Capture the cell that displays the provided text and extract its (x, y) central coordinate. 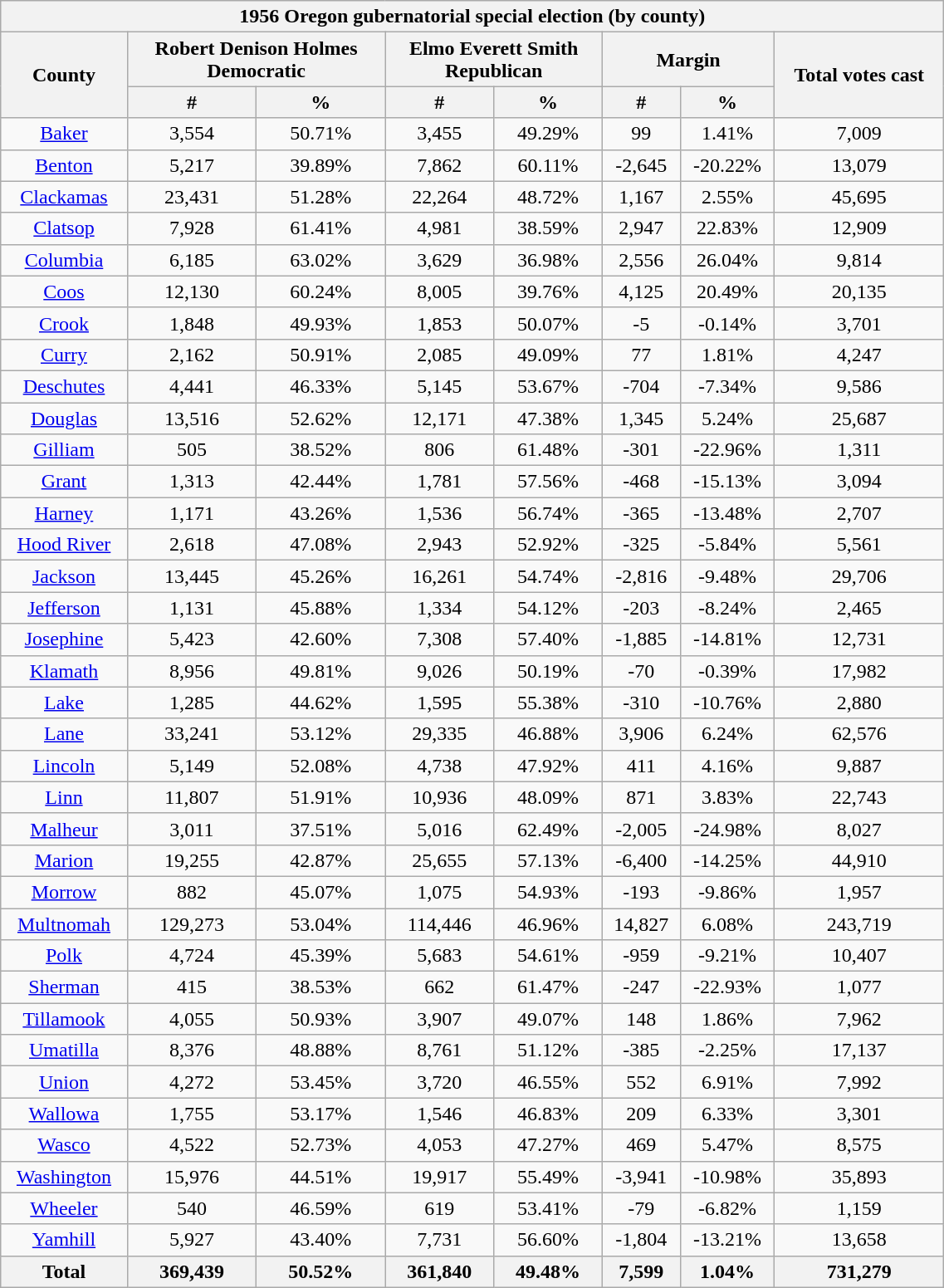
52.92% (548, 545)
-365 (641, 513)
-5 (641, 323)
1,957 (859, 892)
13,516 (191, 418)
-959 (641, 956)
469 (641, 1145)
7,009 (859, 134)
60.24% (320, 291)
Hood River (64, 545)
5,145 (440, 386)
114,446 (440, 924)
20,135 (859, 291)
12,731 (859, 639)
552 (641, 1082)
-9.48% (727, 576)
806 (440, 450)
-2,816 (641, 576)
1,313 (191, 482)
Curry (64, 355)
45.26% (320, 576)
2,943 (440, 545)
2.55% (727, 197)
Wheeler (64, 1208)
1.41% (727, 134)
3,094 (859, 482)
26.04% (727, 260)
2,085 (440, 355)
52.62% (320, 418)
-310 (641, 703)
-325 (641, 545)
8,956 (191, 671)
-1,885 (641, 639)
2,556 (641, 260)
23,431 (191, 197)
-385 (641, 1050)
5.24% (727, 418)
4,981 (440, 228)
57.13% (548, 860)
44,910 (859, 860)
50.19% (548, 671)
22,743 (859, 797)
-10.98% (727, 1177)
11,807 (191, 797)
3,554 (191, 134)
61.48% (548, 450)
44.62% (320, 703)
1,853 (440, 323)
5.47% (727, 1145)
Tillamook (64, 1019)
25,687 (859, 418)
47.08% (320, 545)
5,149 (191, 766)
56.60% (548, 1240)
49.07% (548, 1019)
38.59% (548, 228)
1,167 (641, 197)
49.81% (320, 671)
46.83% (548, 1114)
55.49% (548, 1177)
3,701 (859, 323)
8,575 (859, 1145)
6.33% (727, 1114)
4,247 (859, 355)
51.91% (320, 797)
Total votes cast (859, 75)
Clatsop (64, 228)
369,439 (191, 1271)
1,345 (641, 418)
-14.81% (727, 639)
8,376 (191, 1050)
51.12% (548, 1050)
Columbia (64, 260)
1,159 (859, 1208)
1.81% (727, 355)
-203 (641, 608)
46.96% (548, 924)
8,027 (859, 829)
57.56% (548, 482)
361,840 (440, 1271)
46.88% (548, 734)
Wallowa (64, 1114)
5,683 (440, 956)
Lincoln (64, 766)
5,016 (440, 829)
39.89% (320, 165)
20.49% (727, 291)
2,947 (641, 228)
8,005 (440, 291)
Washington (64, 1177)
62,576 (859, 734)
-22.93% (727, 987)
Malheur (64, 829)
16,261 (440, 576)
Harney (64, 513)
Crook (64, 323)
44.51% (320, 1177)
25,655 (440, 860)
5,561 (859, 545)
505 (191, 450)
48.88% (320, 1050)
Multnomah (64, 924)
-9.86% (727, 892)
Deschutes (64, 386)
Gilliam (64, 450)
7,862 (440, 165)
619 (440, 1208)
39.76% (548, 291)
45.07% (320, 892)
-70 (641, 671)
-2,645 (641, 165)
1,075 (440, 892)
129,273 (191, 924)
-10.76% (727, 703)
53.12% (320, 734)
38.53% (320, 987)
13,445 (191, 576)
5,217 (191, 165)
Benton (64, 165)
48.72% (548, 197)
3.83% (727, 797)
50.71% (320, 134)
29,335 (440, 734)
3,720 (440, 1082)
7,731 (440, 1240)
46.55% (548, 1082)
1,755 (191, 1114)
415 (191, 987)
12,909 (859, 228)
Morrow (64, 892)
Margin (687, 60)
12,171 (440, 418)
Linn (64, 797)
54.61% (548, 956)
10,407 (859, 956)
411 (641, 766)
77 (641, 355)
Robert Denison HolmesDemocratic (256, 60)
47.27% (548, 1145)
-22.96% (727, 450)
-5.84% (727, 545)
1,334 (440, 608)
49.48% (548, 1271)
4,441 (191, 386)
35,893 (859, 1177)
Umatilla (64, 1050)
61.47% (548, 987)
Jackson (64, 576)
Lane (64, 734)
13,658 (859, 1240)
43.40% (320, 1240)
Clackamas (64, 197)
4,272 (191, 1082)
38.52% (320, 450)
49.93% (320, 323)
9,026 (440, 671)
50.93% (320, 1019)
-247 (641, 987)
7,599 (641, 1271)
4,724 (191, 956)
33,241 (191, 734)
2,880 (859, 703)
1,171 (191, 513)
14,827 (641, 924)
Coos (64, 291)
17,982 (859, 671)
5,423 (191, 639)
9,586 (859, 386)
37.51% (320, 829)
County (64, 75)
45.88% (320, 608)
54.93% (548, 892)
2,618 (191, 545)
Douglas (64, 418)
Jefferson (64, 608)
Klamath (64, 671)
-20.22% (727, 165)
7,928 (191, 228)
2,162 (191, 355)
-2.25% (727, 1050)
3,629 (440, 260)
4,738 (440, 766)
4.16% (727, 766)
-8.24% (727, 608)
Polk (64, 956)
49.09% (548, 355)
Sherman (64, 987)
-1,804 (641, 1240)
1,546 (440, 1114)
6.24% (727, 734)
13,079 (859, 165)
662 (440, 987)
1.04% (727, 1271)
209 (641, 1114)
Yamhill (64, 1240)
50.91% (320, 355)
63.02% (320, 260)
Grant (64, 482)
2,465 (859, 608)
871 (641, 797)
53.67% (548, 386)
22.83% (727, 228)
60.11% (548, 165)
-9.21% (727, 956)
42.44% (320, 482)
-468 (641, 482)
49.29% (548, 134)
47.92% (548, 766)
Josephine (64, 639)
46.33% (320, 386)
54.74% (548, 576)
48.09% (548, 797)
4,125 (641, 291)
53.45% (320, 1082)
1,131 (191, 608)
3,301 (859, 1114)
-704 (641, 386)
Union (64, 1082)
6.91% (727, 1082)
5,927 (191, 1240)
-6,400 (641, 860)
-7.34% (727, 386)
1.86% (727, 1019)
54.12% (548, 608)
882 (191, 892)
43.26% (320, 513)
9,887 (859, 766)
53.04% (320, 924)
540 (191, 1208)
50.07% (548, 323)
4,053 (440, 1145)
42.60% (320, 639)
61.41% (320, 228)
52.73% (320, 1145)
53.41% (548, 1208)
36.98% (548, 260)
7,962 (859, 1019)
243,719 (859, 924)
3,011 (191, 829)
47.38% (548, 418)
3,455 (440, 134)
57.40% (548, 639)
46.59% (320, 1208)
-6.82% (727, 1208)
62.49% (548, 829)
22,264 (440, 197)
-24.98% (727, 829)
Baker (64, 134)
1,536 (440, 513)
-14.25% (727, 860)
Marion (64, 860)
4,522 (191, 1145)
4,055 (191, 1019)
7,992 (859, 1082)
-13.48% (727, 513)
-0.39% (727, 671)
-2,005 (641, 829)
9,814 (859, 260)
10,936 (440, 797)
17,137 (859, 1050)
-301 (641, 450)
1,285 (191, 703)
53.17% (320, 1114)
45.39% (320, 956)
Total (64, 1271)
45,695 (859, 197)
29,706 (859, 576)
1,595 (440, 703)
6.08% (727, 924)
15,976 (191, 1177)
51.28% (320, 197)
1956 Oregon gubernatorial special election (by county) (472, 17)
148 (641, 1019)
3,907 (440, 1019)
56.74% (548, 513)
12,130 (191, 291)
52.08% (320, 766)
8,761 (440, 1050)
55.38% (548, 703)
19,255 (191, 860)
1,781 (440, 482)
Lake (64, 703)
3,906 (641, 734)
2,707 (859, 513)
-3,941 (641, 1177)
1,311 (859, 450)
Wasco (64, 1145)
-79 (641, 1208)
1,077 (859, 987)
-193 (641, 892)
1,848 (191, 323)
42.87% (320, 860)
Elmo Everett SmithRepublican (493, 60)
6,185 (191, 260)
99 (641, 134)
50.52% (320, 1271)
-0.14% (727, 323)
-15.13% (727, 482)
731,279 (859, 1271)
19,917 (440, 1177)
7,308 (440, 639)
-13.21% (727, 1240)
